For the text-containing cell, return its midpoint in (X, Y) coordinate format. 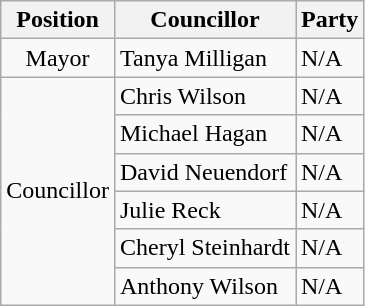
Cheryl Steinhardt (204, 248)
Position (58, 20)
Tanya Milligan (204, 58)
Julie Reck (204, 210)
Michael Hagan (204, 134)
Party (330, 20)
Mayor (58, 58)
Anthony Wilson (204, 286)
Chris Wilson (204, 96)
David Neuendorf (204, 172)
